For the text-containing cell, return its midpoint in [X, Y] coordinate format. 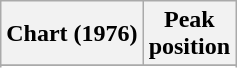
Chart (1976) [72, 34]
Peakposition [189, 34]
